Return the [x, y] coordinate for the center point of the cell that contains the specified text.  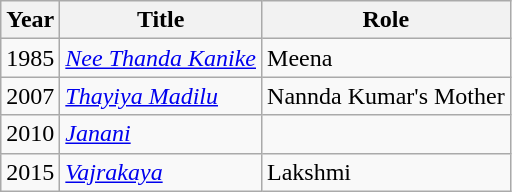
1985 [30, 58]
Janani [161, 134]
Year [30, 20]
Lakshmi [386, 172]
2010 [30, 134]
Nannda Kumar's Mother [386, 96]
Nee Thanda Kanike [161, 58]
2007 [30, 96]
Role [386, 20]
Vajrakaya [161, 172]
2015 [30, 172]
Thayiya Madilu [161, 96]
Title [161, 20]
Meena [386, 58]
